Capture the cell that displays the provided text and extract its (x, y) central coordinate. 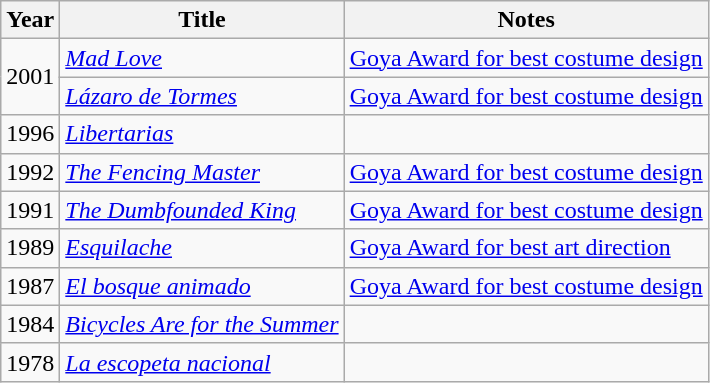
Libertarias (202, 134)
1989 (30, 248)
1996 (30, 134)
Lázaro de Tormes (202, 96)
Goya Award for best art direction (526, 248)
The Dumbfounded King (202, 210)
El bosque animado (202, 286)
Mad Love (202, 58)
Notes (526, 20)
Esquilache (202, 248)
Year (30, 20)
Bicycles Are for the Summer (202, 324)
La escopeta nacional (202, 362)
1992 (30, 172)
The Fencing Master (202, 172)
1978 (30, 362)
1987 (30, 286)
Title (202, 20)
1991 (30, 210)
2001 (30, 77)
1984 (30, 324)
